Identify which cell holds the provided text, then report its [X, Y] central coordinate. 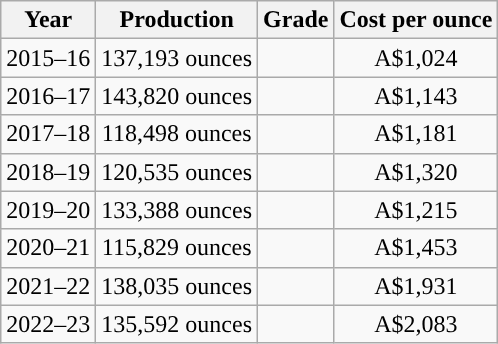
A$1,320 [416, 172]
A$1,453 [416, 248]
137,193 ounces [177, 58]
2017–18 [48, 134]
Production [177, 20]
2015–16 [48, 58]
Grade [296, 20]
2022–23 [48, 324]
115,829 ounces [177, 248]
2018–19 [48, 172]
2016–17 [48, 96]
Year [48, 20]
2021–22 [48, 286]
133,388 ounces [177, 210]
2019–20 [48, 210]
Cost per ounce [416, 20]
143,820 ounces [177, 96]
135,592 ounces [177, 324]
A$1,181 [416, 134]
A$1,143 [416, 96]
118,498 ounces [177, 134]
120,535 ounces [177, 172]
A$1,024 [416, 58]
2020–21 [48, 248]
A$1,931 [416, 286]
A$2,083 [416, 324]
A$1,215 [416, 210]
138,035 ounces [177, 286]
